Locate the cell with the specified text and output its [x, y] center coordinate. 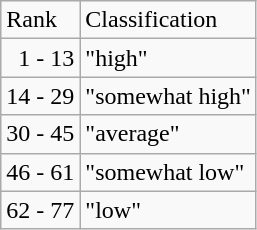
30 - 45 [40, 134]
"average" [168, 134]
"somewhat low" [168, 172]
"somewhat high" [168, 96]
62 - 77 [40, 210]
Rank [40, 20]
"low" [168, 210]
46 - 61 [40, 172]
1 - 13 [40, 58]
Classification [168, 20]
14 - 29 [40, 96]
"high" [168, 58]
